Search for the cell housing the specified text and yield its [x, y] center coordinate. 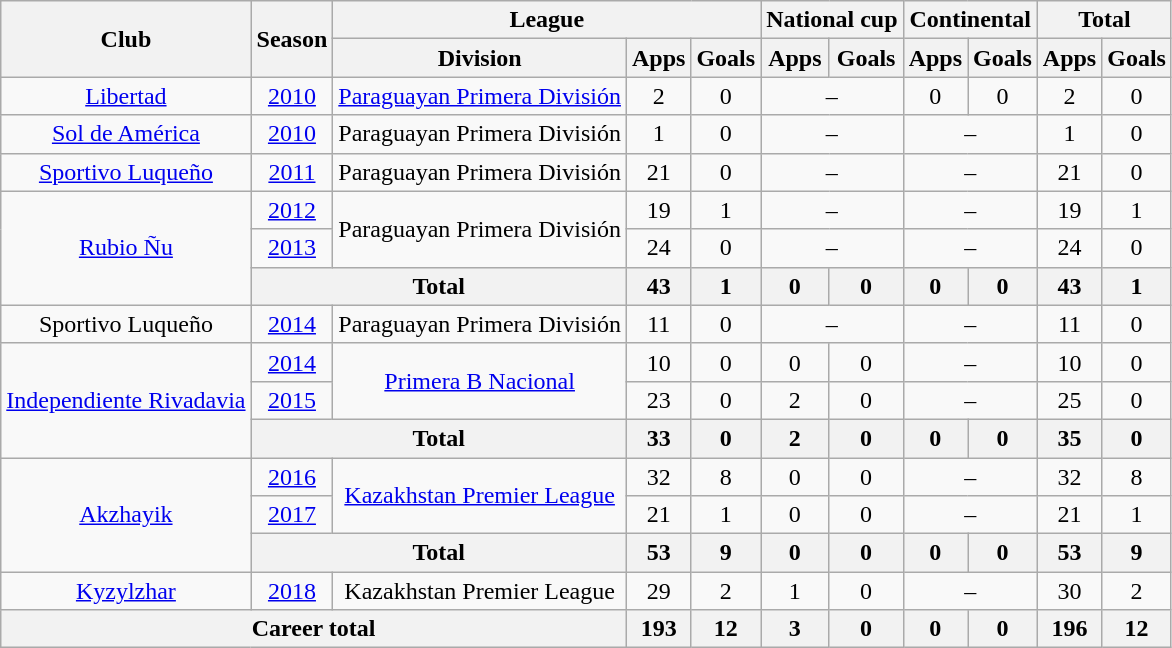
2016 [292, 477]
33 [658, 438]
Club [126, 39]
30 [1069, 591]
Season [292, 39]
Kyzylzhar [126, 591]
Primera B Nacional [480, 381]
National cup [832, 20]
Akzhayik [126, 515]
196 [1069, 629]
2015 [292, 400]
25 [1069, 400]
2011 [292, 172]
29 [658, 591]
League [547, 20]
2017 [292, 515]
Sol de América [126, 134]
2018 [292, 591]
2012 [292, 210]
3 [795, 629]
Rubio Ñu [126, 248]
Career total [314, 629]
193 [658, 629]
Independiente Rivadavia [126, 400]
23 [658, 400]
Continental [970, 20]
Libertad [126, 96]
2013 [292, 248]
Division [480, 58]
35 [1069, 438]
